Pinpoint the cell where the given text exists, returning its [x, y] midpoint coordinate. 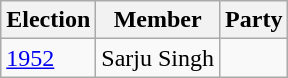
Election [48, 20]
1952 [48, 58]
Sarju Singh [158, 58]
Party [254, 20]
Member [158, 20]
